For the text-containing cell, return its midpoint in [X, Y] coordinate format. 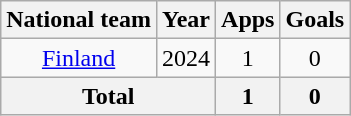
Goals [315, 20]
National team [79, 20]
Total [108, 96]
Apps [248, 20]
2024 [186, 58]
Finland [79, 58]
Year [186, 20]
